Extract the [x, y] coordinate from the center of the cell holding the provided text.  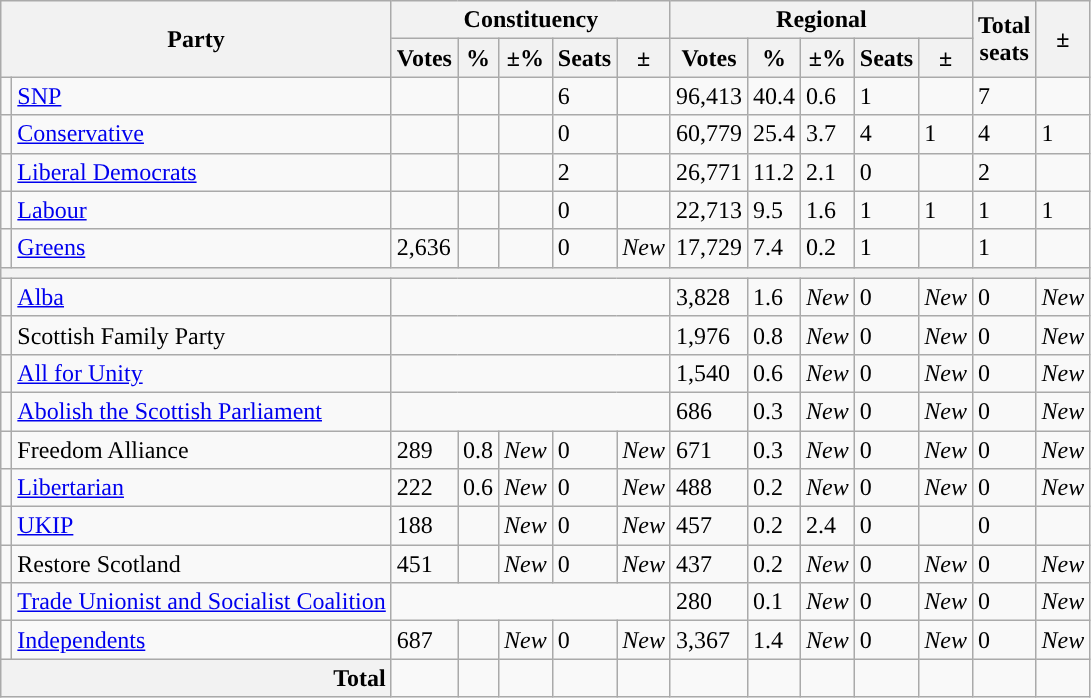
1,976 [708, 335]
Liberal Democrats [202, 172]
17,729 [708, 248]
686 [708, 411]
488 [708, 488]
1,540 [708, 373]
Trade Unionist and Socialist Coalition [202, 602]
3,828 [708, 297]
Constituency [530, 20]
Conservative [202, 134]
0.1 [774, 602]
Abolish the Scottish Parliament [202, 411]
Independents [202, 640]
188 [424, 526]
2.1 [828, 172]
9.5 [774, 210]
26,771 [708, 172]
25.4 [774, 134]
222 [424, 488]
280 [708, 602]
96,413 [708, 96]
7.4 [774, 248]
Party [196, 39]
2,636 [424, 248]
Freedom Alliance [202, 449]
60,779 [708, 134]
Scottish Family Party [202, 335]
SNP [202, 96]
Regional [821, 20]
22,713 [708, 210]
7 [1004, 96]
437 [708, 564]
All for Unity [202, 373]
457 [708, 526]
687 [424, 640]
3,367 [708, 640]
Greens [202, 248]
289 [424, 449]
1.4 [774, 640]
Alba [202, 297]
UKIP [202, 526]
11.2 [774, 172]
3.7 [828, 134]
Libertarian [202, 488]
Labour [202, 210]
6 [584, 96]
2.4 [828, 526]
Totalseats [1004, 39]
Restore Scotland [202, 564]
671 [708, 449]
451 [424, 564]
40.4 [774, 96]
Total [196, 678]
